Provide the (x, y) coordinate of the cell's center where the given text is located.  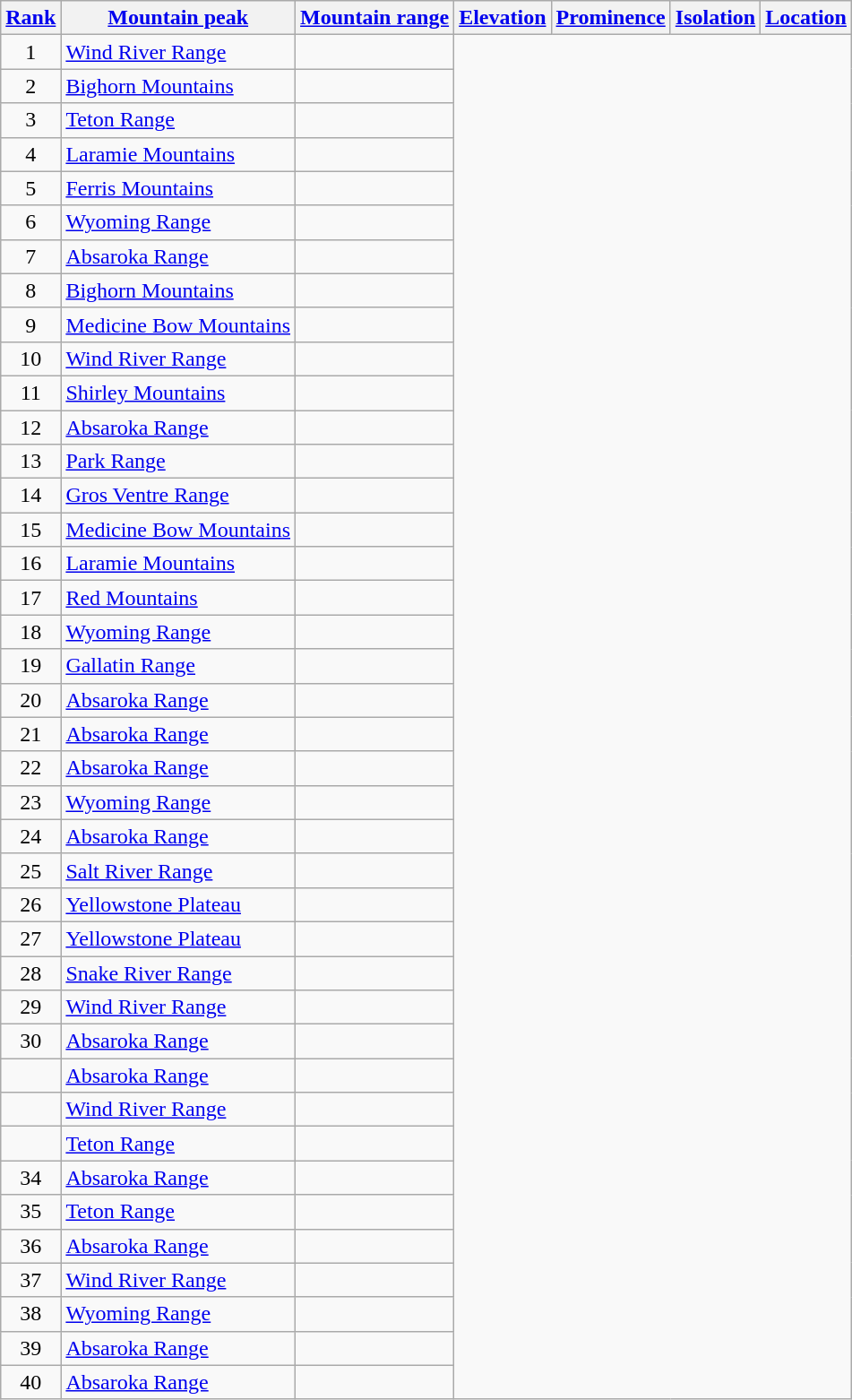
Gros Ventre Range (178, 496)
2 (30, 86)
26 (30, 904)
3 (30, 120)
24 (30, 836)
35 (30, 1212)
40 (30, 1382)
Red Mountains (178, 598)
14 (30, 496)
21 (30, 734)
13 (30, 462)
23 (30, 802)
10 (30, 359)
Park Range (178, 462)
1 (30, 52)
38 (30, 1314)
8 (30, 290)
Elevation (503, 18)
Mountain range (374, 18)
Salt River Range (178, 870)
34 (30, 1178)
25 (30, 870)
Isolation (715, 18)
29 (30, 1007)
9 (30, 324)
Location (806, 18)
Ferris Mountains (178, 188)
39 (30, 1348)
Prominence (611, 18)
37 (30, 1280)
4 (30, 154)
28 (30, 972)
Mountain peak (178, 18)
Snake River Range (178, 972)
Shirley Mountains (178, 393)
12 (30, 428)
22 (30, 768)
17 (30, 598)
5 (30, 188)
30 (30, 1041)
18 (30, 632)
Rank (30, 18)
16 (30, 564)
Gallatin Range (178, 666)
15 (30, 530)
11 (30, 393)
6 (30, 222)
36 (30, 1246)
7 (30, 256)
20 (30, 700)
27 (30, 938)
19 (30, 666)
